Capture the cell that displays the provided text and extract its [x, y] central coordinate. 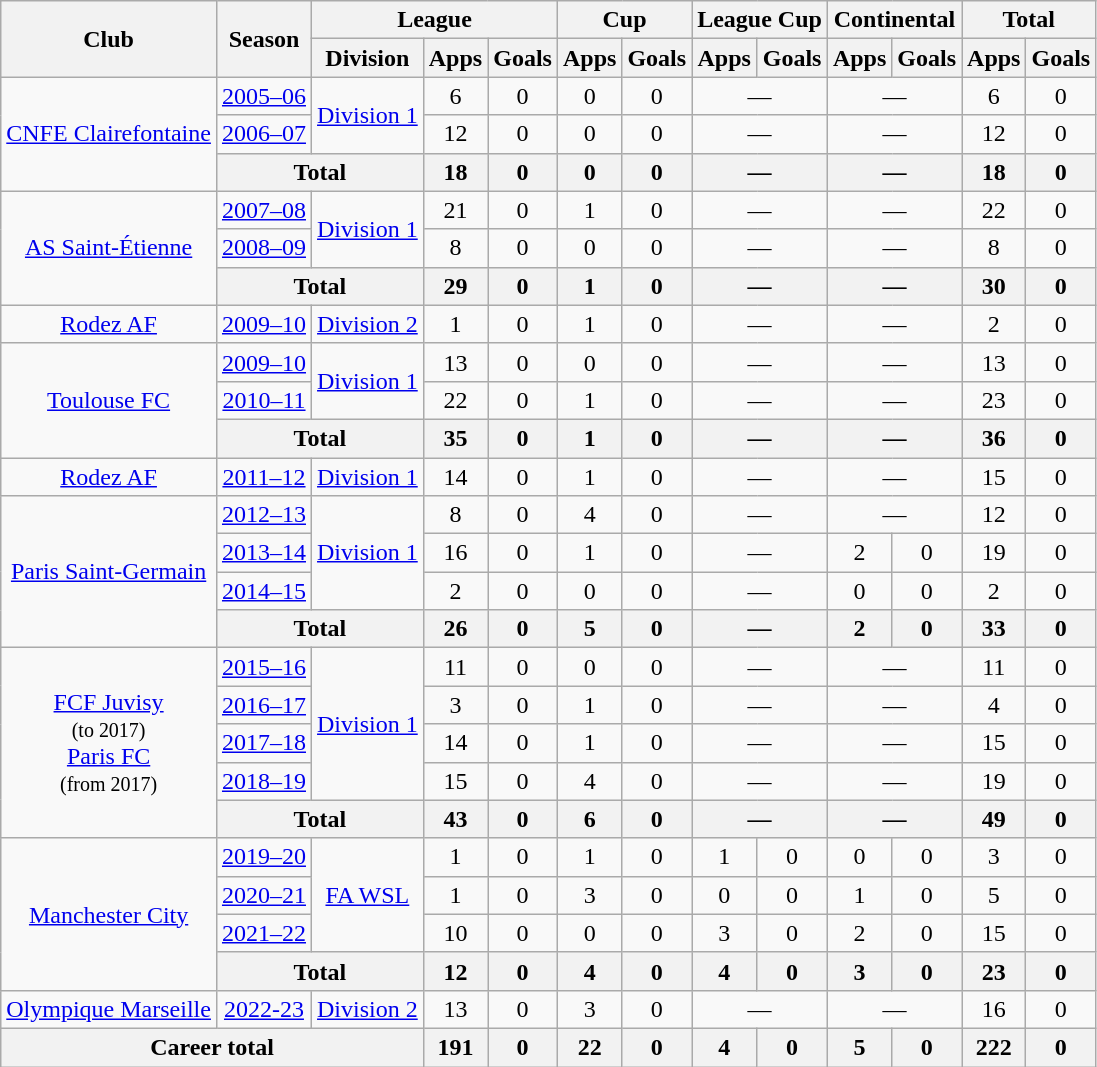
2021–22 [264, 933]
21 [455, 210]
2016–17 [264, 705]
10 [455, 933]
Olympique Marseille [109, 1009]
Division [368, 58]
43 [455, 819]
2015–16 [264, 667]
Career total [212, 1047]
AS Saint-Étienne [109, 248]
2014–15 [264, 591]
2019–20 [264, 857]
FA WSL [368, 895]
Manchester City [109, 914]
2022-23 [264, 1009]
2013–14 [264, 553]
2008–09 [264, 248]
2018–19 [264, 781]
2020–21 [264, 895]
29 [455, 286]
36 [994, 438]
191 [455, 1047]
35 [455, 438]
2010–11 [264, 400]
Club [109, 39]
2011–12 [264, 477]
League [435, 20]
Toulouse FC [109, 400]
FCF Juvisy(to 2017)Paris FC(from 2017) [109, 743]
2006–07 [264, 134]
2007–08 [264, 210]
33 [994, 629]
CNFE Clairefontaine [109, 134]
Season [264, 39]
30 [994, 286]
2017–18 [264, 743]
49 [994, 819]
League Cup [760, 20]
Cup [624, 20]
Paris Saint-Germain [109, 572]
2005–06 [264, 96]
26 [455, 629]
2012–13 [264, 515]
Continental [894, 20]
222 [994, 1047]
